Scan for the cell matching the given text and deliver its (x, y) coordinate at center. 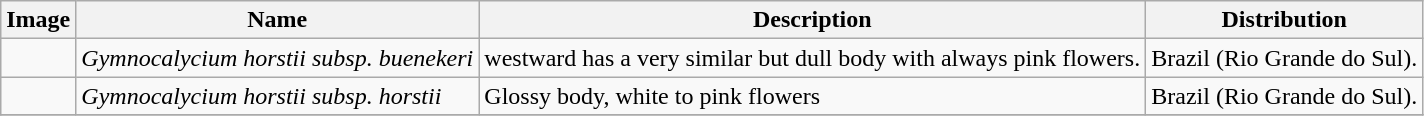
Description (812, 20)
Gymnocalycium horstii subsp. buenekeri (278, 58)
Gymnocalycium horstii subsp. horstii (278, 96)
Name (278, 20)
westward has a very similar but dull body with always pink flowers. (812, 58)
Distribution (1284, 20)
Glossy body, white to pink flowers (812, 96)
Image (38, 20)
